Find where the given text appears and provide that cell's center as [x, y] coordinate. 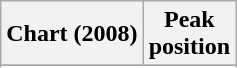
Chart (2008) [72, 34]
Peakposition [189, 34]
